For the text-containing cell, return its midpoint in [x, y] coordinate format. 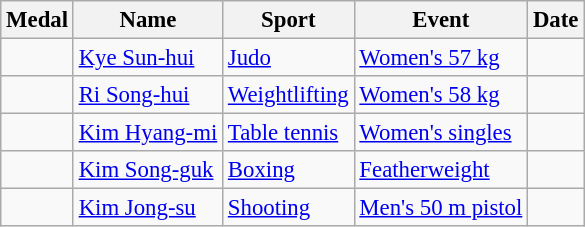
Judo [289, 58]
Kim Jong-su [148, 208]
Sport [289, 20]
Kim Hyang-mi [148, 133]
Weightlifting [289, 95]
Women's singles [441, 133]
Medal [38, 20]
Kye Sun-hui [148, 58]
Ri Song-hui [148, 95]
Kim Song-guk [148, 170]
Name [148, 20]
Table tennis [289, 133]
Men's 50 m pistol [441, 208]
Boxing [289, 170]
Event [441, 20]
Shooting [289, 208]
Featherweight [441, 170]
Women's 58 kg [441, 95]
Women's 57 kg [441, 58]
Date [556, 20]
